Return [x, y] of the center of cell containing provided text 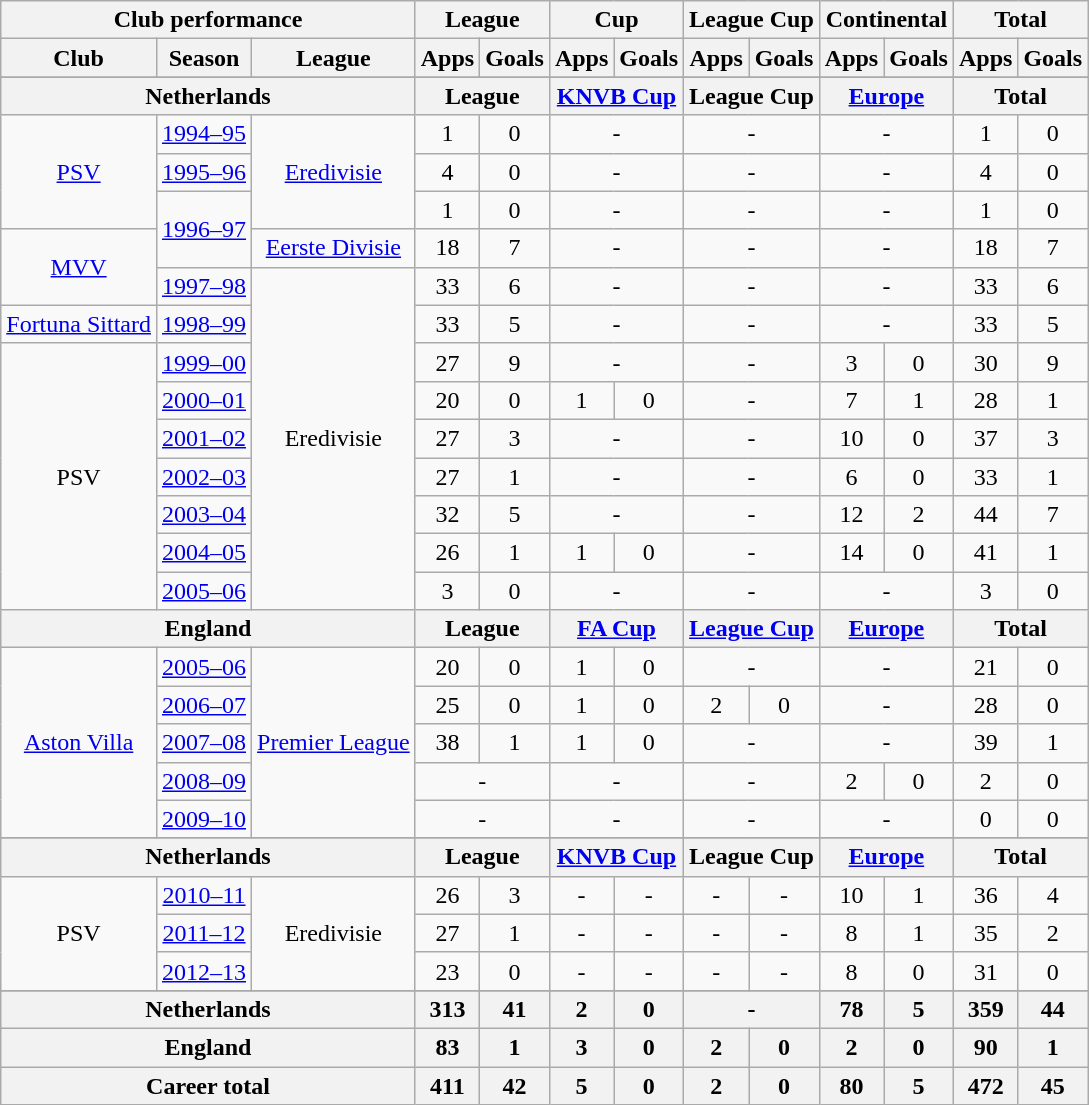
83 [447, 1047]
Season [204, 58]
21 [985, 667]
MVV [79, 267]
23 [447, 971]
32 [447, 515]
2008–09 [204, 781]
39 [985, 743]
Premier League [334, 743]
Fortuna Sittard [79, 324]
1998–99 [204, 324]
1997–98 [204, 286]
Eerste Divisie [334, 248]
472 [985, 1085]
31 [985, 971]
2000–01 [204, 400]
Club [79, 58]
2004–05 [204, 553]
12 [851, 515]
359 [985, 1009]
2006–07 [204, 705]
313 [447, 1009]
37 [985, 438]
2001–02 [204, 438]
1994–95 [204, 134]
90 [985, 1047]
Club performance [208, 20]
78 [851, 1009]
2003–04 [204, 515]
35 [985, 933]
42 [515, 1085]
2007–08 [204, 743]
Cup [616, 20]
1999–00 [204, 362]
2011–12 [204, 933]
Continental [886, 20]
45 [1053, 1085]
25 [447, 705]
2009–10 [204, 819]
14 [851, 553]
Career total [208, 1085]
1995–96 [204, 172]
2002–03 [204, 477]
1996–97 [204, 229]
30 [985, 362]
80 [851, 1085]
Aston Villa [79, 743]
38 [447, 743]
2010–11 [204, 895]
FA Cup [616, 629]
36 [985, 895]
2012–13 [204, 971]
411 [447, 1085]
